Return [X, Y] of the center of cell containing provided text 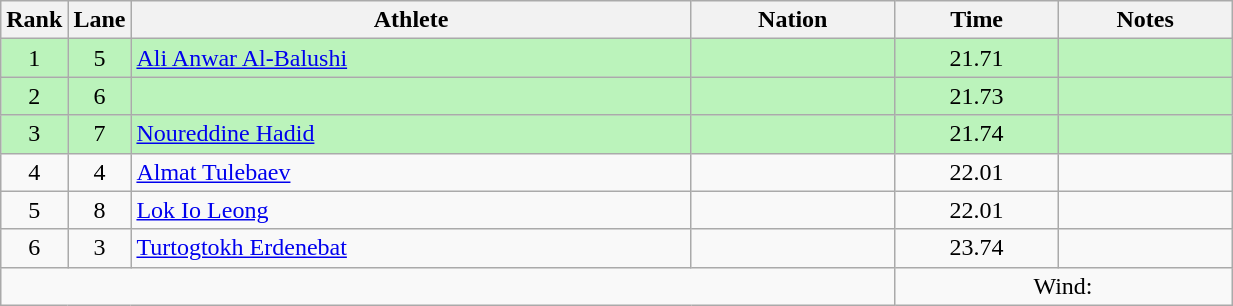
1 [34, 58]
Nation [792, 20]
Wind: [1062, 286]
8 [100, 210]
Turtogtokh Erdenebat [411, 248]
Lok Io Leong [411, 210]
21.71 [976, 58]
Notes [1146, 20]
Ali Anwar Al-Balushi [411, 58]
21.73 [976, 96]
23.74 [976, 248]
2 [34, 96]
21.74 [976, 134]
Noureddine Hadid [411, 134]
Almat Tulebaev [411, 172]
Athlete [411, 20]
Rank [34, 20]
Time [976, 20]
Lane [100, 20]
7 [100, 134]
